Locate the cell with the specified text and output its [x, y] center coordinate. 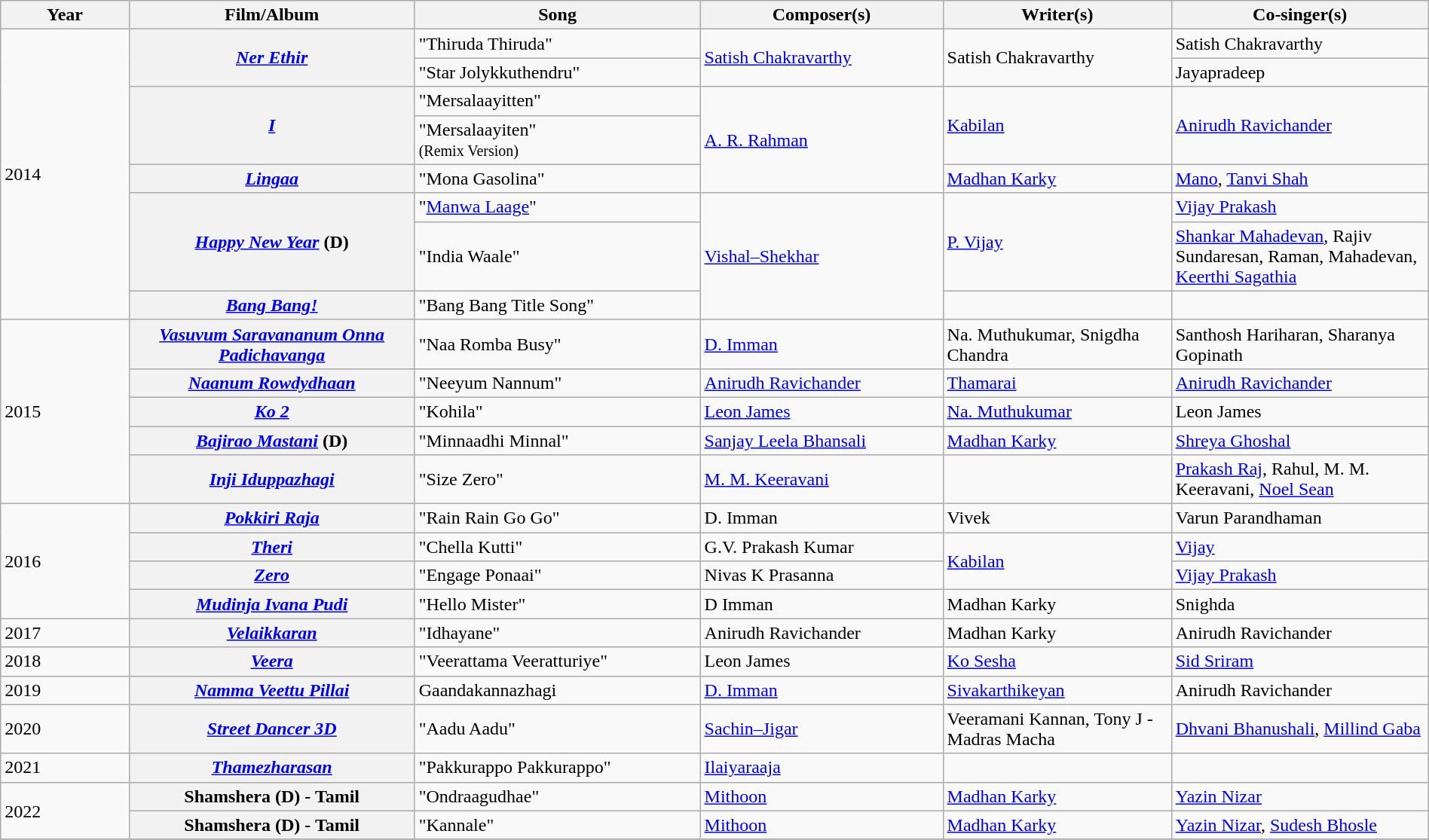
Prakash Raj, Rahul, M. M. Keeravani, Noel Sean [1299, 479]
Zero [271, 576]
Na. Muthukumar [1057, 411]
2022 [65, 811]
Jayapradeep [1299, 72]
"Chella Kutti" [558, 547]
2017 [65, 633]
Gaandakannazhagi [558, 690]
"Mersalaayitten" [558, 101]
Sivakarthikeyan [1057, 690]
Composer(s) [822, 15]
2014 [65, 175]
Thamezharasan [271, 768]
"Star Jolykkuthendru" [558, 72]
Inji Iduppazhagi [271, 479]
2015 [65, 411]
Lingaa [271, 179]
Namma Veettu Pillai [271, 690]
Vijay [1299, 547]
"Naa Romba Busy" [558, 344]
Varun Parandhaman [1299, 518]
I [271, 125]
Mano, Tanvi Shah [1299, 179]
"Engage Ponaai" [558, 576]
D Imman [822, 604]
"Rain Rain Go Go" [558, 518]
2018 [65, 661]
Dhvani Bhanushali, Millind Gaba [1299, 729]
"India Waale" [558, 256]
"Bang Bang Title Song" [558, 305]
Happy New Year (D) [271, 242]
"Pakkurappo Pakkurappo" [558, 768]
Snighda [1299, 604]
Ko 2 [271, 411]
Bajirao Mastani (D) [271, 441]
"Thiruda Thiruda" [558, 44]
Theri [271, 547]
Nivas K Prasanna [822, 576]
Yazin Nizar [1299, 796]
Sanjay Leela Bhansali [822, 441]
"Hello Mister" [558, 604]
Vishal–Shekhar [822, 256]
"Aadu Aadu" [558, 729]
Santhosh Hariharan, Sharanya Gopinath [1299, 344]
2016 [65, 561]
Co-singer(s) [1299, 15]
"Kannale" [558, 825]
Thamarai [1057, 383]
Writer(s) [1057, 15]
"Kohila" [558, 411]
Velaikkaran [271, 633]
Street Dancer 3D [271, 729]
Song [558, 15]
M. M. Keeravani [822, 479]
Veera [271, 661]
Year [65, 15]
Sid Sriram [1299, 661]
Mudinja Ivana Pudi [271, 604]
"Manwa Laage" [558, 207]
"Mona Gasolina" [558, 179]
Na. Muthukumar, Snigdha Chandra [1057, 344]
Veeramani Kannan, Tony J - Madras Macha [1057, 729]
G.V. Prakash Kumar [822, 547]
2019 [65, 690]
Yazin Nizar, Sudesh Bhosle [1299, 825]
P. Vijay [1057, 242]
"Mersalaayiten"(Remix Version) [558, 140]
2020 [65, 729]
Ilaiyaraaja [822, 768]
"Idhayane" [558, 633]
Film/Album [271, 15]
Vasuvum Saravananum Onna Padichavanga [271, 344]
2021 [65, 768]
Ko Sesha [1057, 661]
"Size Zero" [558, 479]
Naanum Rowdydhaan [271, 383]
Pokkiri Raja [271, 518]
"Minnaadhi Minnal" [558, 441]
A. R. Rahman [822, 140]
"Neeyum Nannum" [558, 383]
Vivek [1057, 518]
"Ondraagudhae" [558, 796]
Sachin–Jigar [822, 729]
"Veerattama Veeratturiye" [558, 661]
Ner Ethir [271, 58]
Shreya Ghoshal [1299, 441]
Bang Bang! [271, 305]
Shankar Mahadevan, Rajiv Sundaresan, Raman, Mahadevan, Keerthi Sagathia [1299, 256]
